From the cell containing the given text, extract its center point as [X, Y] coordinate. 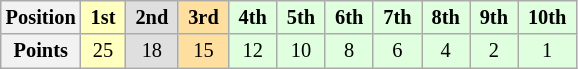
1 [547, 51]
5th [301, 17]
1st [104, 17]
18 [152, 51]
8th [446, 17]
3rd [203, 17]
6 [397, 51]
4 [446, 51]
Position [41, 17]
Points [41, 51]
2 [494, 51]
9th [494, 17]
15 [203, 51]
25 [104, 51]
4th [253, 17]
7th [397, 17]
2nd [152, 17]
10 [301, 51]
8 [349, 51]
6th [349, 17]
10th [547, 17]
12 [253, 51]
